Detect which cell encompasses the target text, then output its (x, y) center coordinate. 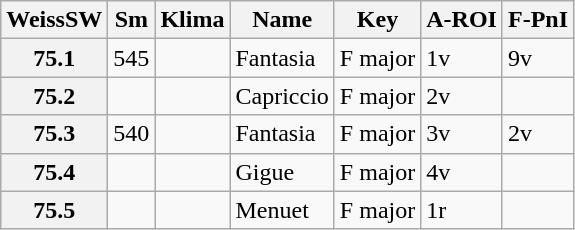
75.5 (54, 210)
A-ROI (462, 20)
WeissSW (54, 20)
75.2 (54, 96)
4v (462, 172)
Sm (132, 20)
3v (462, 134)
75.4 (54, 172)
75.3 (54, 134)
1v (462, 58)
9v (538, 58)
Klima (192, 20)
Gigue (282, 172)
Name (282, 20)
Capriccio (282, 96)
F-PnI (538, 20)
Menuet (282, 210)
75.1 (54, 58)
1r (462, 210)
545 (132, 58)
540 (132, 134)
Key (377, 20)
